Provide the [x, y] coordinate of the cell's center where the given text is located.  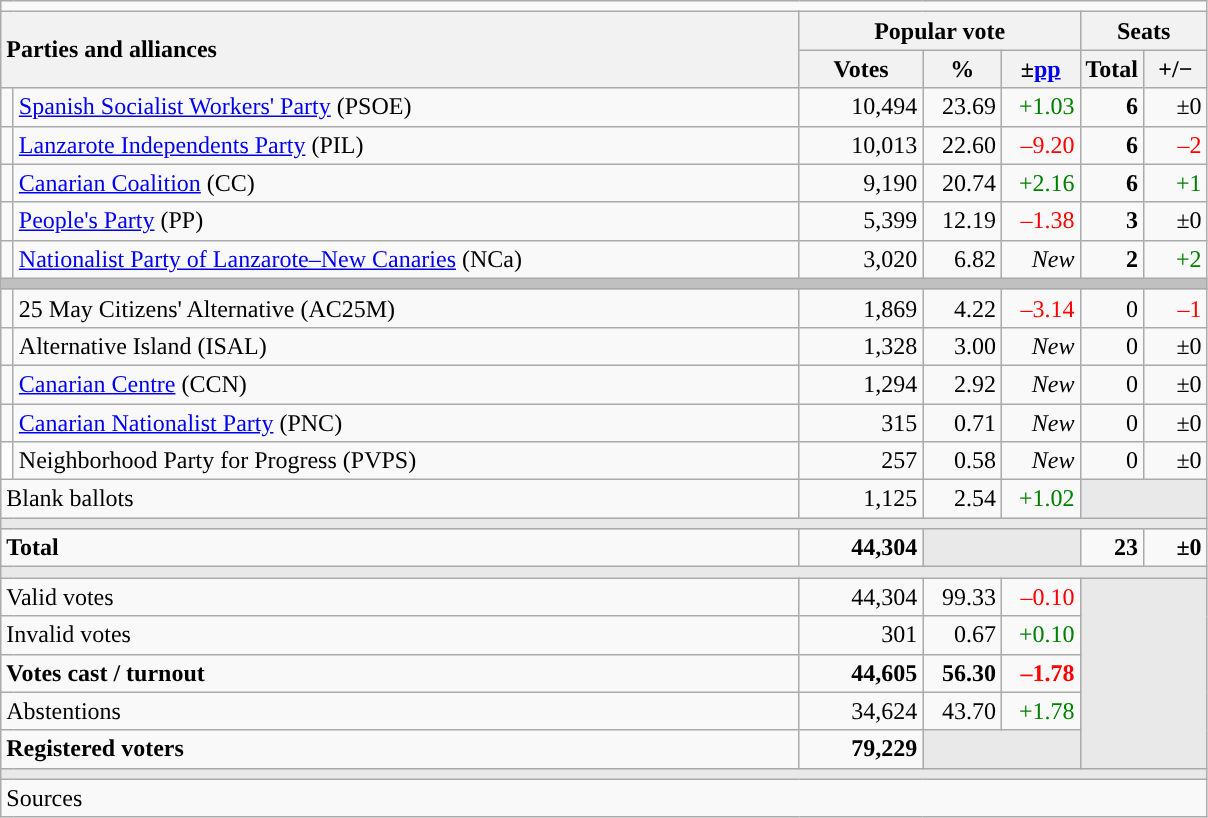
Canarian Nationalist Party (PNC) [406, 423]
0.67 [962, 635]
+/− [1176, 69]
+2 [1176, 259]
Canarian Centre (CCN) [406, 384]
+2.16 [1040, 183]
Parties and alliances [400, 50]
Registered voters [400, 749]
23 [1112, 548]
–1 [1176, 308]
Neighborhood Party for Progress (PVPS) [406, 461]
1,869 [861, 308]
Canarian Coalition (CC) [406, 183]
People's Party (PP) [406, 221]
+1.03 [1040, 107]
+0.10 [1040, 635]
–9.20 [1040, 145]
0.71 [962, 423]
1,125 [861, 499]
10,013 [861, 145]
–0.10 [1040, 597]
34,624 [861, 711]
–2 [1176, 145]
9,190 [861, 183]
Alternative Island (ISAL) [406, 346]
257 [861, 461]
22.60 [962, 145]
0.58 [962, 461]
% [962, 69]
+1.02 [1040, 499]
Spanish Socialist Workers' Party (PSOE) [406, 107]
12.19 [962, 221]
10,494 [861, 107]
3.00 [962, 346]
Abstentions [400, 711]
Votes cast / turnout [400, 673]
2 [1112, 259]
Lanzarote Independents Party (PIL) [406, 145]
56.30 [962, 673]
4.22 [962, 308]
Blank ballots [400, 499]
44,605 [861, 673]
+1.78 [1040, 711]
315 [861, 423]
3,020 [861, 259]
Invalid votes [400, 635]
25 May Citizens' Alternative (AC25M) [406, 308]
Seats [1144, 31]
20.74 [962, 183]
2.92 [962, 384]
23.69 [962, 107]
–3.14 [1040, 308]
3 [1112, 221]
Nationalist Party of Lanzarote–New Canaries (NCa) [406, 259]
43.70 [962, 711]
99.33 [962, 597]
±pp [1040, 69]
Valid votes [400, 597]
1,294 [861, 384]
Sources [604, 798]
–1.78 [1040, 673]
5,399 [861, 221]
Votes [861, 69]
1,328 [861, 346]
+1 [1176, 183]
6.82 [962, 259]
Popular vote [940, 31]
2.54 [962, 499]
79,229 [861, 749]
301 [861, 635]
–1.38 [1040, 221]
